Pinpoint the cell where the given text exists, returning its (X, Y) midpoint coordinate. 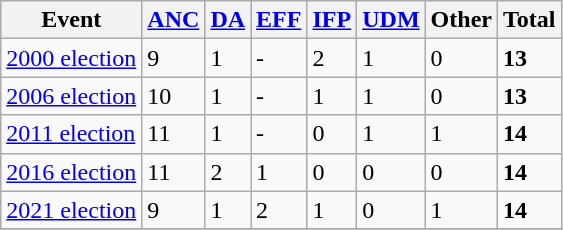
Event (72, 20)
2011 election (72, 134)
Total (529, 20)
UDM (391, 20)
2021 election (72, 210)
IFP (332, 20)
Other (461, 20)
2006 election (72, 96)
EFF (279, 20)
2000 election (72, 58)
ANC (174, 20)
DA (228, 20)
2016 election (72, 172)
10 (174, 96)
